Find where the given text appears and provide that cell's center as [X, Y] coordinate. 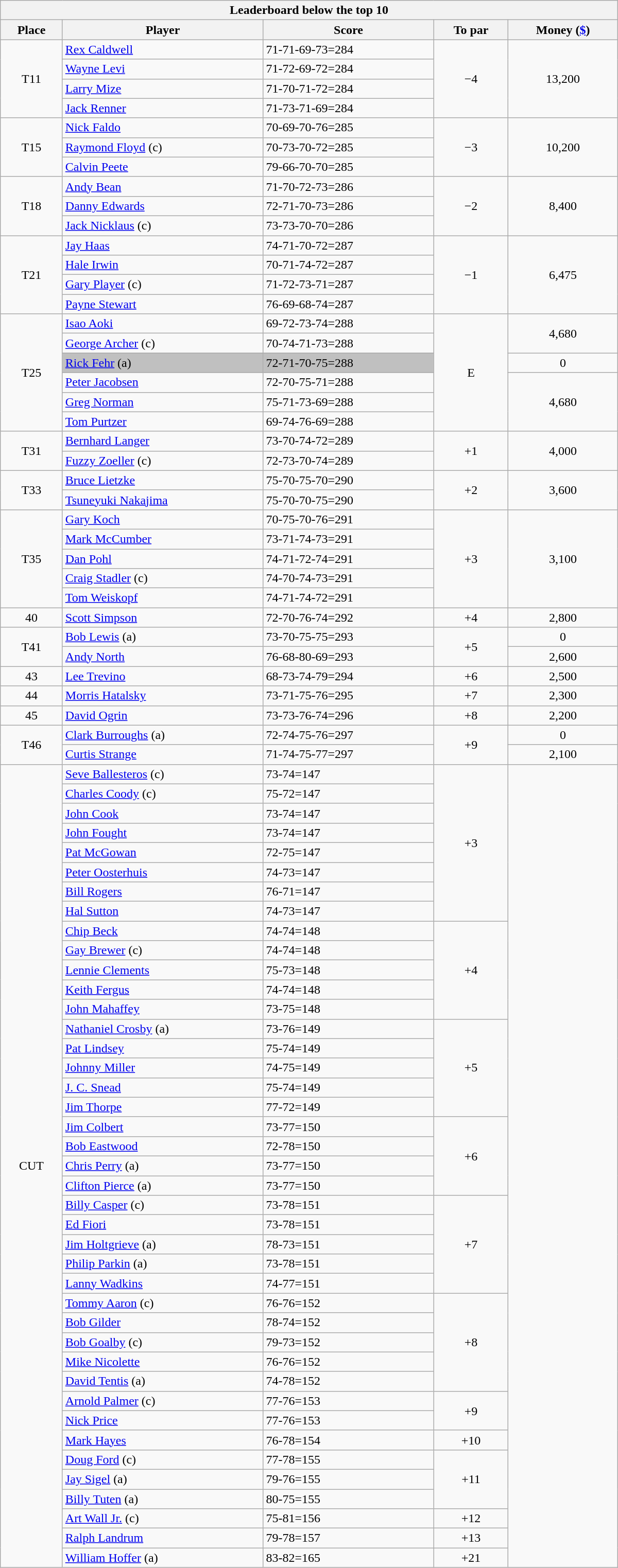
T25 [32, 373]
William Hoffer (a) [163, 1558]
−4 [471, 79]
CUT [32, 1166]
74-71-70-72=287 [348, 245]
73-71-75-76=295 [348, 696]
Philip Parkin (a) [163, 1264]
Money ($) [563, 30]
70-69-70-76=285 [348, 128]
4,000 [563, 451]
73-73-76-74=296 [348, 715]
74-71-72-74=291 [348, 558]
+2 [471, 490]
2,300 [563, 696]
Lennie Clements [163, 970]
T31 [32, 451]
72-71-70-75=288 [348, 363]
Chris Perry (a) [163, 1166]
13,200 [563, 79]
Rex Caldwell [163, 49]
2,600 [563, 657]
+11 [471, 1479]
10,200 [563, 147]
John Cook [163, 813]
76-68-80-69=293 [348, 657]
3,100 [563, 558]
Ralph Landrum [163, 1538]
Jim Colbert [163, 1126]
Fuzzy Zoeller (c) [163, 461]
+1 [471, 451]
George Archer (c) [163, 343]
Bill Rogers [163, 892]
68-73-74-79=294 [348, 676]
40 [32, 618]
Nick Price [163, 1420]
78-73=151 [348, 1244]
David Ogrin [163, 715]
69-74-76-69=288 [348, 421]
77-78=155 [348, 1459]
73-71-74-73=291 [348, 539]
Art Wall Jr. (c) [163, 1519]
6,475 [563, 275]
75-73=148 [348, 970]
Bob Gilder [163, 1323]
Charles Coody (c) [163, 794]
−2 [471, 206]
75-70-70-75=290 [348, 500]
69-72-73-74=288 [348, 324]
To par [471, 30]
−3 [471, 147]
73-73-70-70=286 [348, 225]
Lanny Wadkins [163, 1283]
Score [348, 30]
80-75=155 [348, 1499]
Clark Burroughs (a) [163, 735]
71-71-69-73=284 [348, 49]
Jay Sigel (a) [163, 1479]
Lee Trevino [163, 676]
Gay Brewer (c) [163, 950]
Raymond Floyd (c) [163, 147]
74-78=152 [348, 1381]
Nathaniel Crosby (a) [163, 1029]
Tom Weiskopf [163, 598]
Arnold Palmer (c) [163, 1401]
Payne Stewart [163, 304]
Bob Goalby (c) [163, 1342]
−1 [471, 275]
71-72-69-72=284 [348, 69]
Ed Fiori [163, 1225]
72-75=147 [348, 852]
Nick Faldo [163, 128]
73-70-75-75=293 [348, 637]
Jim Thorpe [163, 1107]
70-73-70-72=285 [348, 147]
76-71=147 [348, 892]
79-76=155 [348, 1479]
2,800 [563, 618]
75-71-73-69=288 [348, 402]
72-78=150 [348, 1146]
+13 [471, 1538]
Billy Casper (c) [163, 1205]
74-71-74-72=291 [348, 598]
Mike Nicolette [163, 1362]
73-75=148 [348, 1009]
David Tentis (a) [163, 1381]
Clifton Pierce (a) [163, 1185]
44 [32, 696]
72-73-70-74=289 [348, 461]
Hale Irwin [163, 265]
75-81=156 [348, 1519]
E [471, 373]
71-72-73-71=287 [348, 285]
Gary Koch [163, 519]
72-74-75-76=297 [348, 735]
Keith Fergus [163, 990]
71-70-72-73=286 [348, 186]
Jim Holtgrieve (a) [163, 1244]
Tsuneyuki Nakajima [163, 500]
72-70-76-74=292 [348, 618]
Jay Haas [163, 245]
71-73-71-69=284 [348, 108]
Chip Beck [163, 931]
2,100 [563, 754]
Bernhard Langer [163, 441]
Pat McGowan [163, 852]
Andy Bean [163, 186]
83-82=165 [348, 1558]
Bob Eastwood [163, 1146]
T18 [32, 206]
Scott Simpson [163, 618]
J. C. Snead [163, 1087]
76-78=154 [348, 1440]
Calvin Peete [163, 167]
Morris Hatalsky [163, 696]
T35 [32, 558]
T46 [32, 745]
Peter Jacobsen [163, 382]
Isao Aoki [163, 324]
Greg Norman [163, 402]
72-71-70-73=286 [348, 206]
70-71-74-72=287 [348, 265]
72-70-75-71=288 [348, 382]
74-75=149 [348, 1068]
Jack Renner [163, 108]
71-70-71-72=284 [348, 89]
79-73=152 [348, 1342]
Andy North [163, 657]
74-77=151 [348, 1283]
71-74-75-77=297 [348, 754]
+12 [471, 1519]
+21 [471, 1558]
Wayne Levi [163, 69]
T33 [32, 490]
Larry Mize [163, 89]
John Mahaffey [163, 1009]
T21 [32, 275]
8,400 [563, 206]
Tommy Aaron (c) [163, 1303]
74-70-74-73=291 [348, 578]
Gary Player (c) [163, 285]
77-72=149 [348, 1107]
Mark Hayes [163, 1440]
73-76=149 [348, 1029]
Curtis Strange [163, 754]
Leaderboard below the top 10 [309, 10]
45 [32, 715]
Pat Lindsey [163, 1048]
Craig Stadler (c) [163, 578]
Bruce Lietzke [163, 480]
Dan Pohl [163, 558]
75-72=147 [348, 794]
70-75-70-76=291 [348, 519]
73-70-74-72=289 [348, 441]
79-78=157 [348, 1538]
Rick Fehr (a) [163, 363]
Billy Tuten (a) [163, 1499]
Johnny Miller [163, 1068]
Hal Sutton [163, 911]
T41 [32, 647]
Doug Ford (c) [163, 1459]
75-70-75-70=290 [348, 480]
Place [32, 30]
+10 [471, 1440]
78-74=152 [348, 1323]
Player [163, 30]
Jack Nicklaus (c) [163, 225]
43 [32, 676]
3,600 [563, 490]
Bob Lewis (a) [163, 637]
Mark McCumber [163, 539]
76-69-68-74=287 [348, 304]
Tom Purtzer [163, 421]
70-74-71-73=288 [348, 343]
John Fought [163, 833]
T11 [32, 79]
2,200 [563, 715]
Seve Ballesteros (c) [163, 774]
Danny Edwards [163, 206]
T15 [32, 147]
Peter Oosterhuis [163, 872]
2,500 [563, 676]
79-66-70-70=285 [348, 167]
